Find where the given text appears and provide that cell's center as (x, y) coordinate. 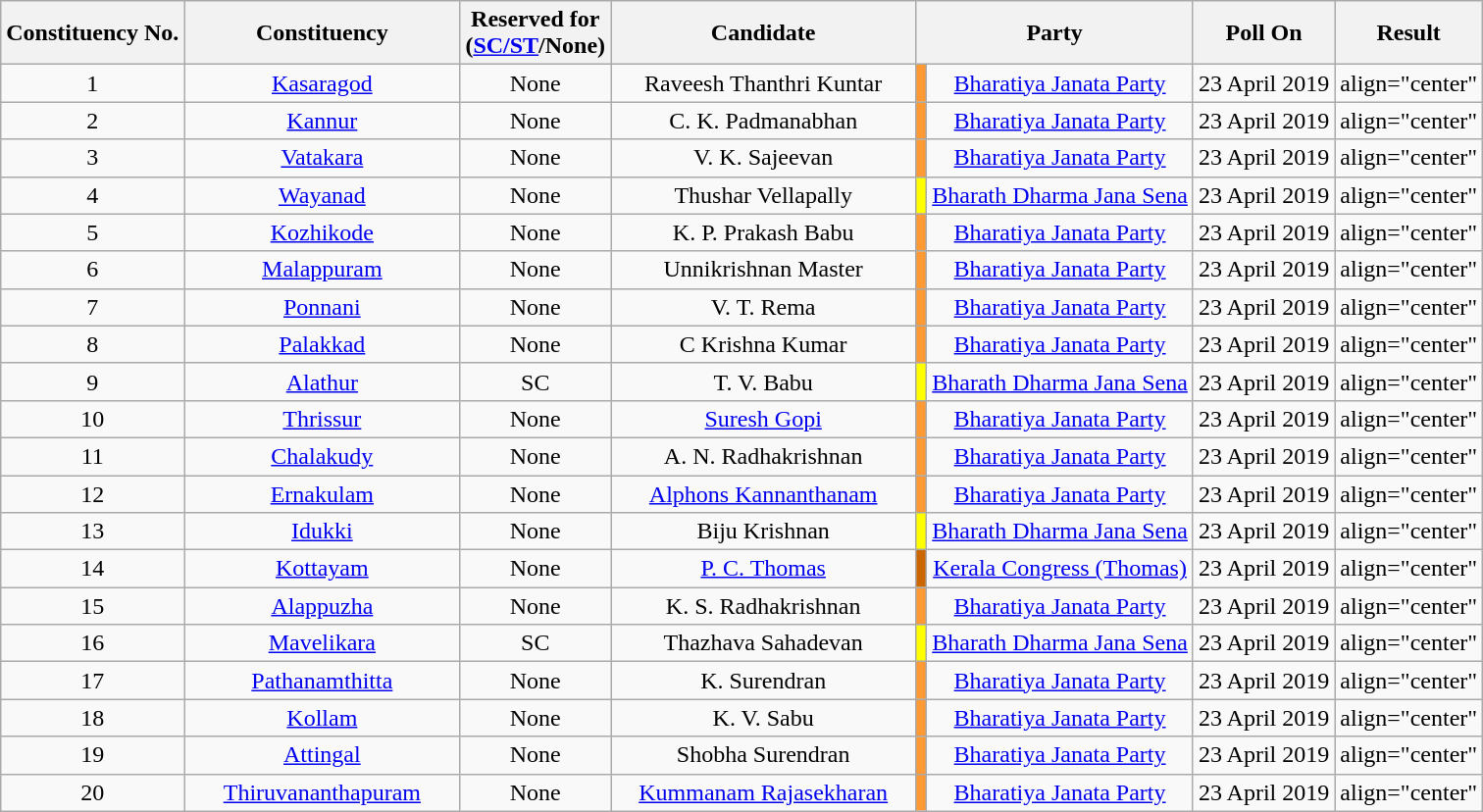
7 (92, 307)
Constituency (322, 33)
K. P. Prakash Babu (763, 232)
C Krishna Kumar (763, 344)
P. C. Thomas (763, 569)
Idukki (322, 532)
20 (92, 792)
1 (92, 83)
Party (1055, 33)
Biju Krishnan (763, 532)
Raveesh Thanthri Kuntar (763, 83)
14 (92, 569)
Ernakulam (322, 493)
Alphons Kannanthanam (763, 493)
Ponnani (322, 307)
Kannur (322, 121)
Candidate (763, 33)
11 (92, 456)
13 (92, 532)
K. V. Sabu (763, 718)
T. V. Babu (763, 381)
17 (92, 681)
Kollam (322, 718)
Suresh Gopi (763, 419)
Result (1408, 33)
5 (92, 232)
C. K. Padmanabhan (763, 121)
Shobha Surendran (763, 755)
Malappuram (322, 270)
V. K. Sajeevan (763, 158)
Attingal (322, 755)
Thushar Vellapally (763, 195)
19 (92, 755)
Mavelikara (322, 643)
6 (92, 270)
Chalakudy (322, 456)
Pathanamthitta (322, 681)
16 (92, 643)
12 (92, 493)
Kerala Congress (Thomas) (1060, 569)
Thrissur (322, 419)
Kasaragod (322, 83)
Wayanad (322, 195)
Palakkad (322, 344)
Unnikrishnan Master (763, 270)
K. S. Radhakrishnan (763, 606)
4 (92, 195)
K. Surendran (763, 681)
Kozhikode (322, 232)
9 (92, 381)
Reserved for(SC/ST/None) (536, 33)
15 (92, 606)
Thazhava Sahadevan (763, 643)
V. T. Rema (763, 307)
3 (92, 158)
Constituency No. (92, 33)
A. N. Radhakrishnan (763, 456)
Alappuzha (322, 606)
Thiruvananthapuram (322, 792)
2 (92, 121)
Alathur (322, 381)
Vatakara (322, 158)
8 (92, 344)
18 (92, 718)
10 (92, 419)
Kottayam (322, 569)
Poll On (1263, 33)
Kummanam Rajasekharan (763, 792)
